Find where the given text appears and provide that cell's center as [X, Y] coordinate. 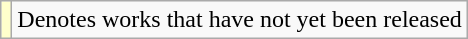
Denotes works that have not yet been released [240, 20]
